Return [x, y] of the center of cell containing provided text 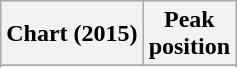
Peakposition [189, 34]
Chart (2015) [72, 34]
